Find where the given text appears and provide that cell's center as (x, y) coordinate. 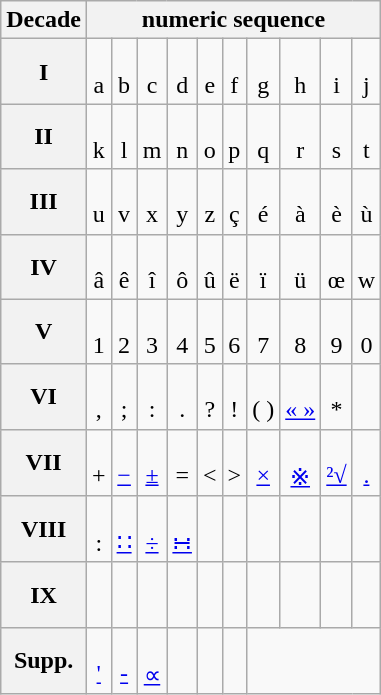
9 (336, 332)
s (336, 136)
III (44, 202)
= (182, 462)
- (124, 660)
7 (264, 332)
ù (366, 202)
' (98, 660)
z (210, 202)
; (124, 396)
i (336, 72)
q (264, 136)
1 (98, 332)
ü (300, 266)
× (264, 462)
II (44, 136)
â (98, 266)
o (210, 136)
m (152, 136)
∺ (182, 530)
u (98, 202)
4 (182, 332)
− (124, 462)
VIII (44, 530)
? (210, 396)
« » (300, 396)
²√ (336, 462)
b (124, 72)
2 (124, 332)
t (366, 136)
8 (300, 332)
∝ (152, 660)
6 (234, 332)
V (44, 332)
e (210, 72)
x (152, 202)
numeric sequence (233, 20)
ô (182, 266)
œ (336, 266)
r (300, 136)
I (44, 72)
l (124, 136)
± (152, 462)
Decade (44, 20)
î (152, 266)
k (98, 136)
w (366, 266)
d (182, 72)
3 (152, 332)
ï (264, 266)
* (336, 396)
û (210, 266)
é (264, 202)
ê (124, 266)
f (234, 72)
※ (300, 462)
< (210, 462)
ç (234, 202)
+ (98, 462)
v (124, 202)
à (300, 202)
y (182, 202)
a (98, 72)
! (234, 396)
c (152, 72)
n (182, 136)
IV (44, 266)
, (98, 396)
è (336, 202)
÷ (152, 530)
VII (44, 462)
> (234, 462)
( ) (264, 396)
Supp. (44, 660)
h (300, 72)
VI (44, 396)
5 (210, 332)
g (264, 72)
∷ (124, 530)
j (366, 72)
ë (234, 266)
0 (366, 332)
IX (44, 594)
p (234, 136)
